Return [X, Y] of the center of cell containing provided text 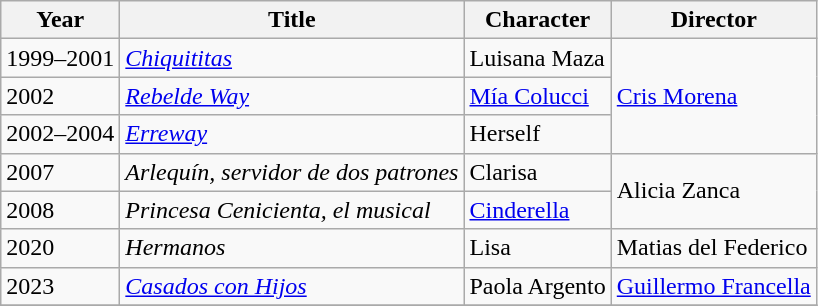
Matias del Federico [714, 248]
Herself [538, 134]
Luisana Maza [538, 58]
Paola Argento [538, 286]
Casados con Hijos [292, 286]
Director [714, 20]
Rebelde Way [292, 96]
Cris Morena [714, 96]
1999–2001 [60, 58]
Cinderella [538, 210]
Guillermo Francella [714, 286]
2023 [60, 286]
2007 [60, 172]
Title [292, 20]
Lisa [538, 248]
2002 [60, 96]
Year [60, 20]
Hermanos [292, 248]
2020 [60, 248]
Character [538, 20]
Clarisa [538, 172]
2002–2004 [60, 134]
Mía Colucci [538, 96]
Arlequín, servidor de dos patrones [292, 172]
Alicia Zanca [714, 191]
Chiquititas [292, 58]
2008 [60, 210]
Erreway [292, 134]
Princesa Cenicienta, el musical [292, 210]
